Identify which cell holds the provided text, then report its (X, Y) central coordinate. 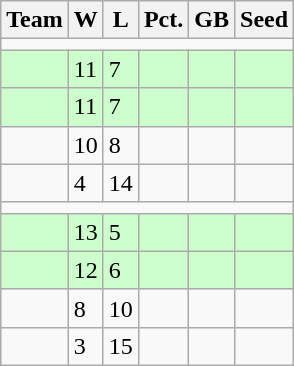
15 (120, 346)
4 (86, 183)
W (86, 20)
L (120, 20)
6 (120, 270)
Seed (264, 20)
GB (212, 20)
Pct. (163, 20)
Team (35, 20)
3 (86, 346)
5 (120, 232)
13 (86, 232)
14 (120, 183)
12 (86, 270)
